Determine the (x, y) coordinate at the center of the cell enclosing the given text.  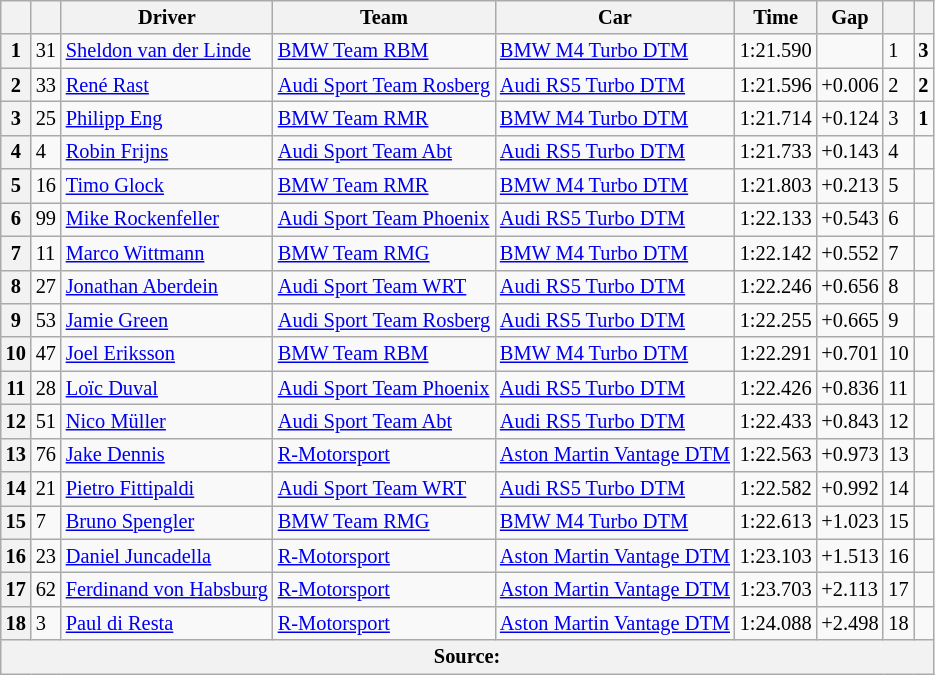
1:21.590 (776, 51)
Robin Frijns (167, 152)
Joel Eriksson (167, 354)
Jonathan Aberdein (167, 287)
Nico Müller (167, 421)
+0.992 (850, 489)
Car (615, 17)
27 (46, 287)
René Rast (167, 85)
1:22.291 (776, 354)
+0.213 (850, 186)
Pietro Fittipaldi (167, 489)
+0.124 (850, 118)
Sheldon van der Linde (167, 51)
21 (46, 489)
1:22.613 (776, 522)
+2.498 (850, 623)
Timo Glock (167, 186)
1:22.563 (776, 455)
Gap (850, 17)
+1.513 (850, 556)
Philipp Eng (167, 118)
1:23.703 (776, 589)
Daniel Juncadella (167, 556)
+0.006 (850, 85)
25 (46, 118)
1:21.733 (776, 152)
Mike Rockenfeller (167, 219)
31 (46, 51)
76 (46, 455)
+0.973 (850, 455)
99 (46, 219)
1:22.433 (776, 421)
+2.113 (850, 589)
1:23.103 (776, 556)
Bruno Spengler (167, 522)
Loïc Duval (167, 388)
1:22.133 (776, 219)
1:21.714 (776, 118)
62 (46, 589)
Source: (468, 657)
+1.023 (850, 522)
1:22.142 (776, 253)
Ferdinand von Habsburg (167, 589)
28 (46, 388)
+0.543 (850, 219)
Jamie Green (167, 320)
+0.701 (850, 354)
Team (384, 17)
Paul di Resta (167, 623)
1:22.582 (776, 489)
1:24.088 (776, 623)
Time (776, 17)
+0.843 (850, 421)
47 (46, 354)
1:21.596 (776, 85)
1:22.255 (776, 320)
Jake Dennis (167, 455)
33 (46, 85)
Driver (167, 17)
+0.143 (850, 152)
+0.656 (850, 287)
+0.836 (850, 388)
+0.665 (850, 320)
+0.552 (850, 253)
1:22.426 (776, 388)
1:21.803 (776, 186)
23 (46, 556)
1:22.246 (776, 287)
Marco Wittmann (167, 253)
53 (46, 320)
51 (46, 421)
